Extract the (X, Y) coordinate from the center of the cell holding the provided text.  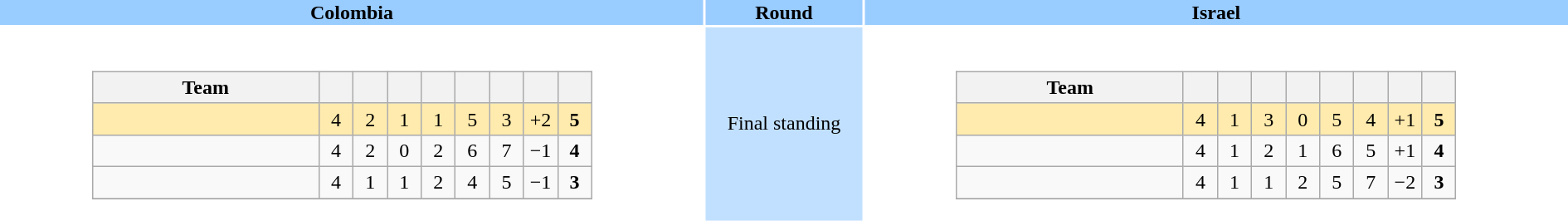
+2 (541, 119)
Israel (1216, 12)
Colombia (352, 12)
Team 4 2 1 1 5 3 +2 5 4 2 0 2 6 7 −1 4 4 1 1 2 4 5 −1 3 (352, 124)
Round (784, 12)
Team 4 1 3 0 5 4 +1 5 4 1 2 1 6 5 +1 4 4 1 1 2 5 7 −2 3 (1216, 124)
−2 (1405, 182)
Final standing (784, 124)
